Find where the given text appears and provide that cell's center as [X, Y] coordinate. 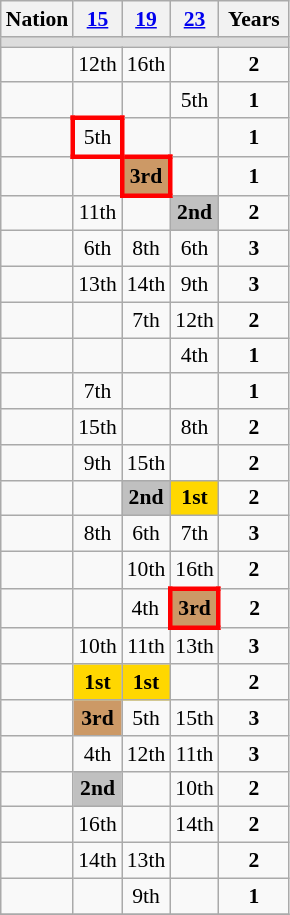
Nation [37, 19]
Years [254, 19]
15 [98, 19]
19 [146, 19]
23 [194, 19]
